Return the [x, y] coordinate for the center point of the cell that contains the specified text.  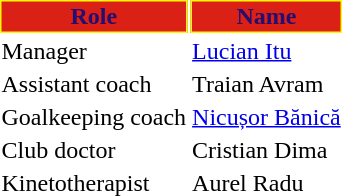
Manager [94, 51]
Goalkeeping coach [94, 117]
Assistant coach [94, 84]
Club doctor [94, 150]
Role [94, 16]
